Identify which cell holds the provided text, then report its [x, y] central coordinate. 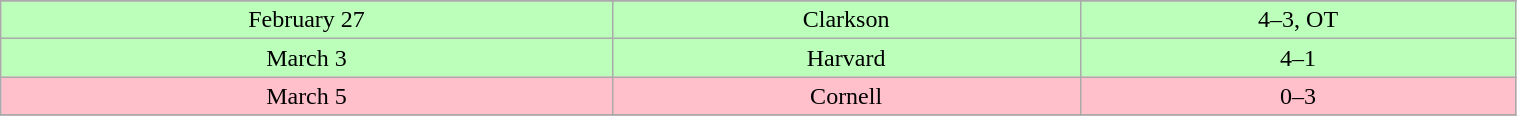
March 5 [306, 96]
March 3 [306, 58]
February 27 [306, 20]
4–1 [1298, 58]
0–3 [1298, 96]
4–3, OT [1298, 20]
Clarkson [846, 20]
Harvard [846, 58]
Cornell [846, 96]
